Output the [x, y] coordinate of the center of the cell containing the given text.  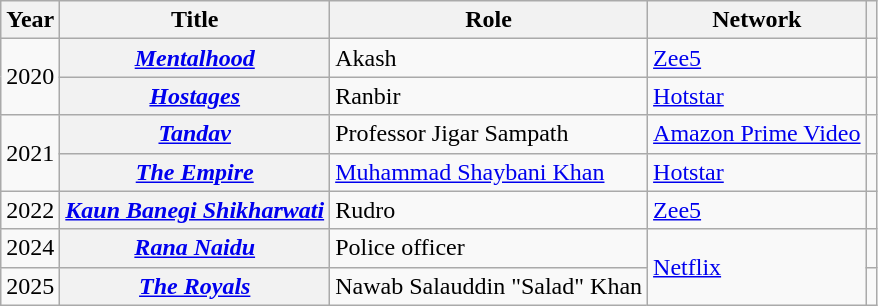
Year [30, 20]
2020 [30, 77]
Akash [489, 58]
The Royals [195, 286]
Ranbir [489, 96]
Amazon Prime Video [757, 134]
2025 [30, 286]
Network [757, 20]
Tandav [195, 134]
Title [195, 20]
2022 [30, 210]
Professor Jigar Sampath [489, 134]
Mentalhood [195, 58]
Rana Naidu [195, 248]
Kaun Banegi Shikharwati [195, 210]
Muhammad Shaybani Khan [489, 172]
Police officer [489, 248]
The Empire [195, 172]
2021 [30, 153]
Nawab Salauddin "Salad" Khan [489, 286]
2024 [30, 248]
Role [489, 20]
Hostages [195, 96]
Netflix [757, 267]
Rudro [489, 210]
